Extract the [x, y] coordinate from the center of the cell holding the provided text.  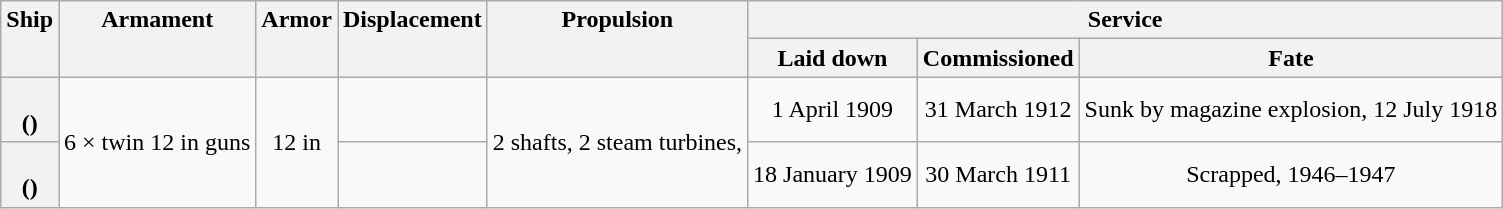
1 April 1909 [833, 110]
Service [1126, 20]
30 March 1911 [998, 174]
2 shafts, 2 steam turbines, [617, 142]
Propulsion [617, 39]
Commissioned [998, 58]
31 March 1912 [998, 110]
Ship [30, 39]
Displacement [413, 39]
6 × twin 12 in guns [158, 142]
Fate [1291, 58]
Sunk by magazine explosion, 12 July 1918 [1291, 110]
Armor [297, 39]
Laid down [833, 58]
12 in [297, 142]
Armament [158, 39]
18 January 1909 [833, 174]
Scrapped, 1946–1947 [1291, 174]
